Search for the cell housing the specified text and yield its (X, Y) center coordinate. 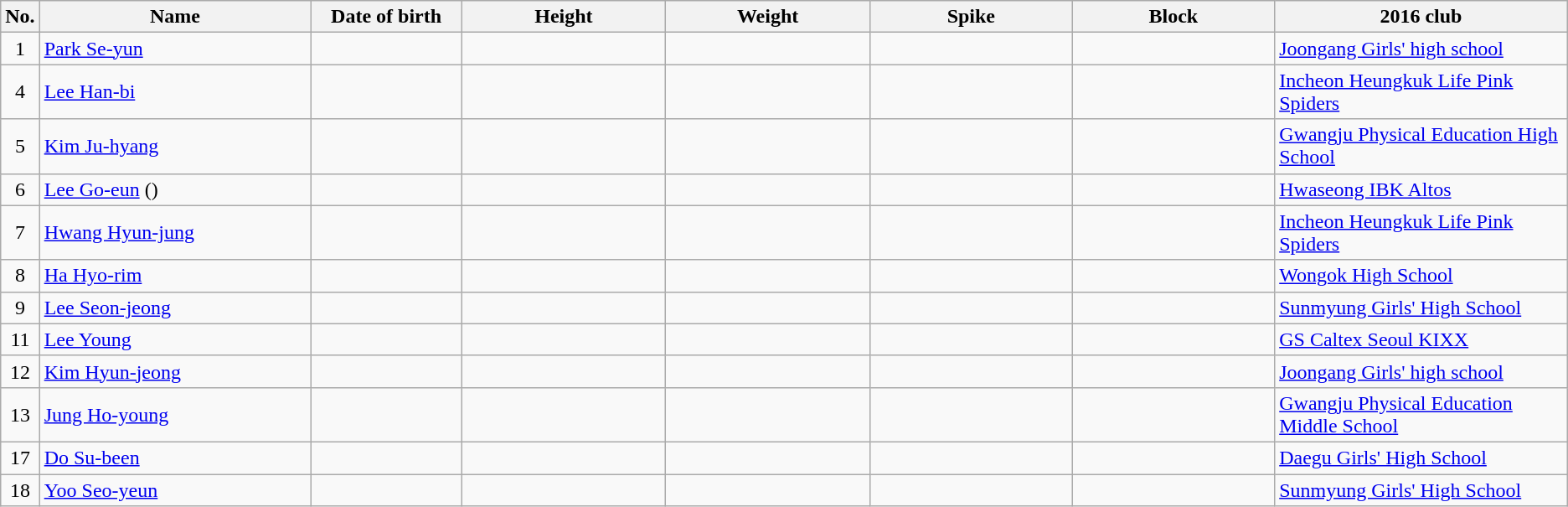
Weight (768, 17)
Gwangju Physical Education Middle School (1421, 414)
Lee Go-eun () (175, 189)
Lee Han-bi (175, 92)
Park Se-yun (175, 49)
GS Caltex Seoul KIXX (1421, 339)
Hwang Hyun-jung (175, 233)
Date of birth (386, 17)
13 (20, 414)
5 (20, 146)
Lee Young (175, 339)
4 (20, 92)
Gwangju Physical Education High School (1421, 146)
Name (175, 17)
Kim Hyun-jeong (175, 371)
12 (20, 371)
Height (563, 17)
Ha Hyo-rim (175, 276)
Daegu Girls' High School (1421, 458)
Block (1173, 17)
18 (20, 490)
9 (20, 308)
Do Su-been (175, 458)
1 (20, 49)
2016 club (1421, 17)
Yoo Seo-yeun (175, 490)
No. (20, 17)
Lee Seon-jeong (175, 308)
6 (20, 189)
17 (20, 458)
Kim Ju-hyang (175, 146)
11 (20, 339)
Hwaseong IBK Altos (1421, 189)
Wongok High School (1421, 276)
8 (20, 276)
Spike (972, 17)
Jung Ho-young (175, 414)
7 (20, 233)
